Output the (x, y) coordinate of the center of the cell containing the given text.  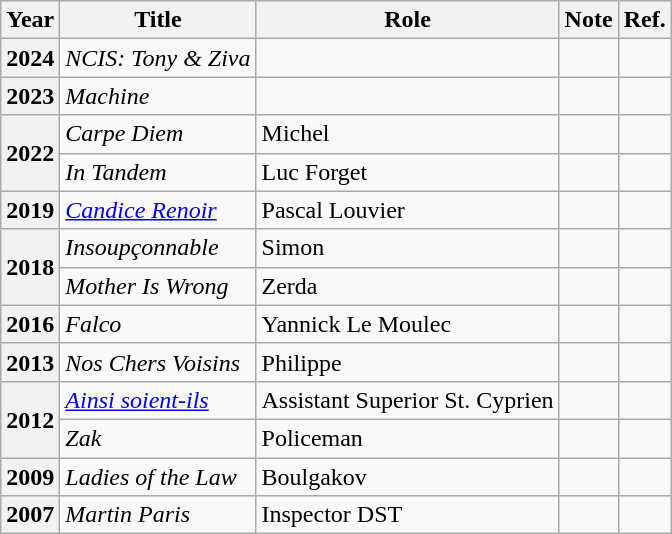
2016 (30, 324)
Inspector DST (408, 515)
Ladies of the Law (158, 477)
2024 (30, 58)
2019 (30, 210)
Note (588, 20)
Role (408, 20)
Policeman (408, 438)
Ref. (644, 20)
In Tandem (158, 172)
2018 (30, 267)
Ainsi soient-ils (158, 400)
Mother Is Wrong (158, 286)
2012 (30, 419)
2013 (30, 362)
Year (30, 20)
Boulgakov (408, 477)
Assistant Superior St. Cyprien (408, 400)
Zak (158, 438)
NCIS: Tony & Ziva (158, 58)
2007 (30, 515)
Machine (158, 96)
Nos Chers Voisins (158, 362)
Martin Paris (158, 515)
Michel (408, 134)
Luc Forget (408, 172)
Philippe (408, 362)
Carpe Diem (158, 134)
2023 (30, 96)
Insoupçonnable (158, 248)
Candice Renoir (158, 210)
Falco (158, 324)
2022 (30, 153)
2009 (30, 477)
Zerda (408, 286)
Pascal Louvier (408, 210)
Title (158, 20)
Yannick Le Moulec (408, 324)
Simon (408, 248)
